Search for the cell housing the specified text and yield its (x, y) center coordinate. 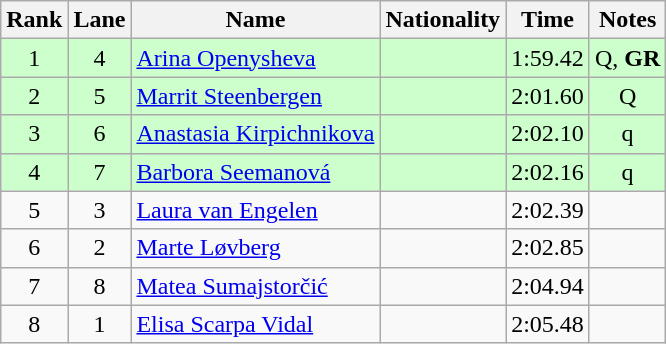
2:02.85 (548, 248)
Matea Sumajstorčić (256, 286)
2:02.39 (548, 210)
Elisa Scarpa Vidal (256, 324)
Rank (34, 20)
Marte Løvberg (256, 248)
Q, GR (627, 58)
Arina Openysheva (256, 58)
Marrit Steenbergen (256, 96)
Anastasia Kirpichnikova (256, 134)
Q (627, 96)
Name (256, 20)
Laura van Engelen (256, 210)
2:02.16 (548, 172)
Time (548, 20)
2:04.94 (548, 286)
2:02.10 (548, 134)
Lane (100, 20)
Notes (627, 20)
1:59.42 (548, 58)
Barbora Seemanová (256, 172)
Nationality (443, 20)
2:05.48 (548, 324)
2:01.60 (548, 96)
